Pinpoint the cell where the given text exists, returning its (X, Y) midpoint coordinate. 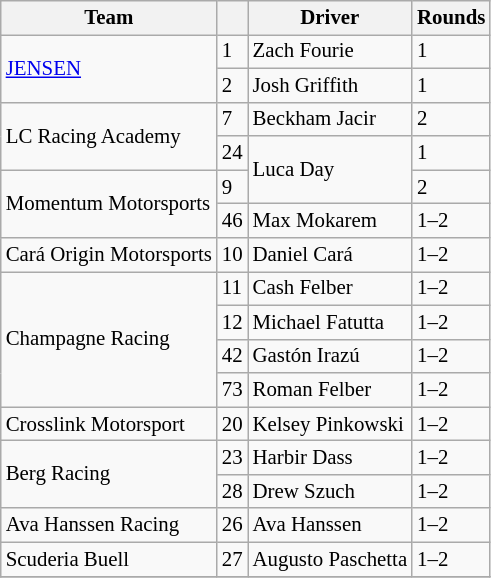
Michael Fatutta (330, 322)
28 (232, 491)
Cash Felber (330, 288)
Gastón Irazú (330, 356)
7 (232, 119)
Momentum Motorsports (109, 204)
Cará Origin Motorsports (109, 255)
24 (232, 153)
Max Mokarem (330, 221)
Crosslink Motorsport (109, 424)
20 (232, 424)
Driver (330, 18)
Berg Racing (109, 475)
Daniel Cará (330, 255)
73 (232, 390)
Luca Day (330, 170)
26 (232, 525)
Drew Szuch (330, 491)
LC Racing Academy (109, 136)
Roman Felber (330, 390)
9 (232, 187)
46 (232, 221)
10 (232, 255)
Beckham Jacir (330, 119)
Josh Griffith (330, 85)
27 (232, 559)
Ava Hanssen (330, 525)
Scuderia Buell (109, 559)
Harbir Dass (330, 458)
Kelsey Pinkowski (330, 424)
23 (232, 458)
11 (232, 288)
12 (232, 322)
Ava Hanssen Racing (109, 525)
JENSEN (109, 68)
Rounds (451, 18)
Augusto Paschetta (330, 559)
Zach Fourie (330, 51)
Team (109, 18)
42 (232, 356)
Champagne Racing (109, 338)
